Return the [x, y] coordinate for the center point of the cell that contains the specified text.  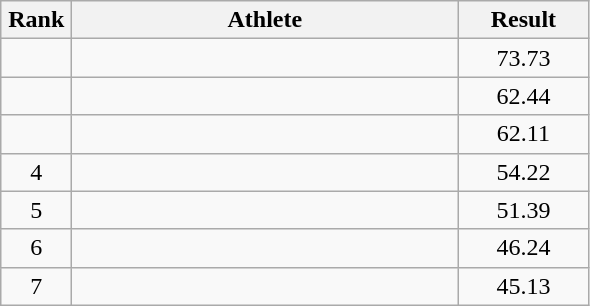
54.22 [524, 172]
62.11 [524, 134]
Result [524, 20]
7 [36, 286]
46.24 [524, 248]
5 [36, 210]
62.44 [524, 96]
Rank [36, 20]
45.13 [524, 286]
73.73 [524, 58]
4 [36, 172]
6 [36, 248]
Athlete [265, 20]
51.39 [524, 210]
